Search for the cell housing the specified text and yield its [X, Y] center coordinate. 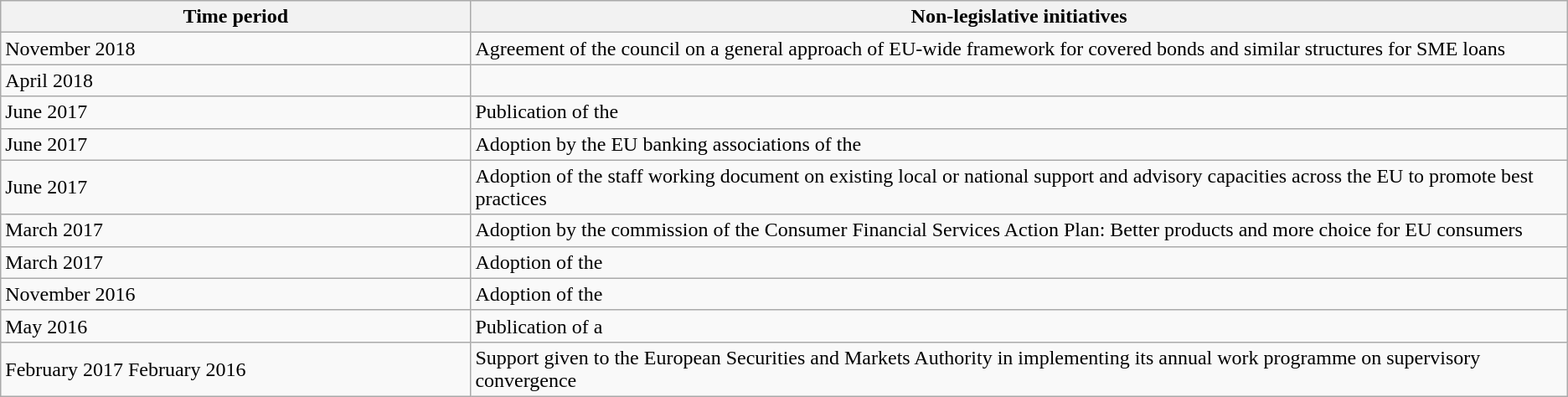
Adoption by the commission of the Consumer Financial Services Action Plan: Better products and more choice for EU consumers [1019, 230]
Time period [236, 17]
Adoption of the staff working document on existing local or national support and advisory capacities across the EU to promote best practices [1019, 188]
Support given to the European Securities and Markets Authority in implementing its annual work programme on supervisory convergence [1019, 369]
Non-legislative initiatives [1019, 17]
Adoption by the EU banking associations of the [1019, 144]
April 2018 [236, 80]
Publication of the [1019, 112]
February 2017 February 2016 [236, 369]
November 2016 [236, 294]
May 2016 [236, 326]
Agreement of the council on a general approach of EU-wide framework for covered bonds and similar structures for SME loans [1019, 49]
Publication of a [1019, 326]
November 2018 [236, 49]
